Identify which cell holds the provided text, then report its [x, y] central coordinate. 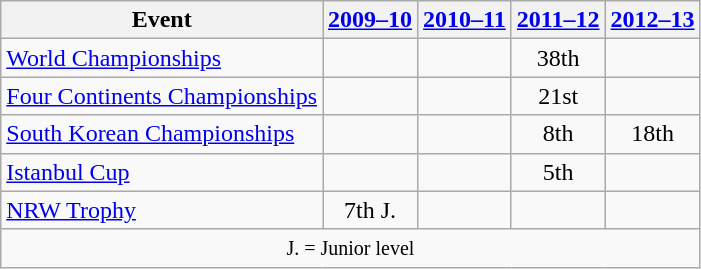
8th [558, 134]
NRW Trophy [162, 210]
18th [652, 134]
World Championships [162, 58]
Event [162, 20]
J. = Junior level [350, 248]
21st [558, 96]
38th [558, 58]
2009–10 [370, 20]
5th [558, 172]
Four Continents Championships [162, 96]
Istanbul Cup [162, 172]
2010–11 [465, 20]
7th J. [370, 210]
2012–13 [652, 20]
2011–12 [558, 20]
South Korean Championships [162, 134]
